Find where the given text appears and provide that cell's center as [X, Y] coordinate. 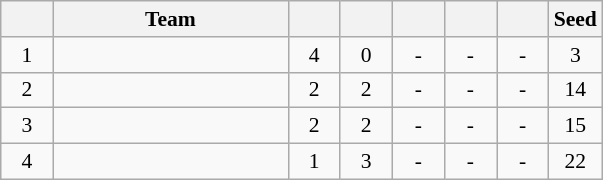
22 [576, 162]
Seed [576, 19]
0 [366, 55]
14 [576, 90]
15 [576, 126]
Team [170, 19]
